Locate the cell with the specified text and output its (X, Y) center coordinate. 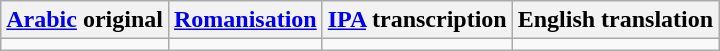
English translation (615, 20)
Romanisation (245, 20)
Arabic original (85, 20)
IPA transcription (417, 20)
